Detect which cell encompasses the target text, then output its (X, Y) center coordinate. 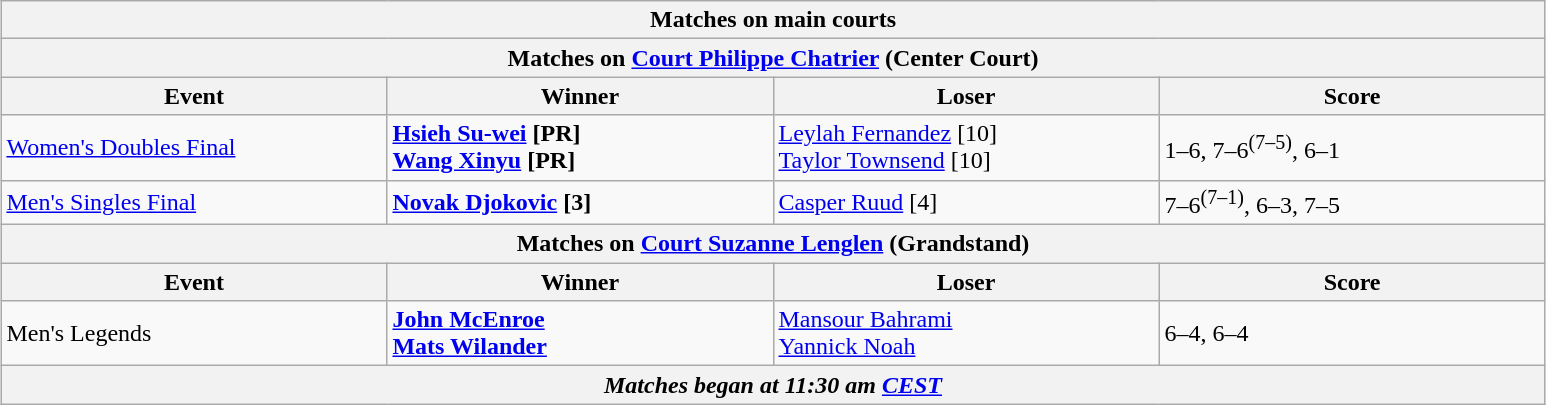
Matches began at 11:30 am CEST (773, 385)
Men's Legends (194, 334)
Hsieh Su-wei [PR] Wang Xinyu [PR] (580, 148)
7–6(7–1), 6–3, 7–5 (1352, 202)
Matches on main courts (773, 20)
6–4, 6–4 (1352, 334)
Matches on Court Philippe Chatrier (Center Court) (773, 58)
Casper Ruud [4] (966, 202)
Men's Singles Final (194, 202)
Mansour Bahrami Yannick Noah (966, 334)
Women's Doubles Final (194, 148)
John McEnroe Mats Wilander (580, 334)
Matches on Court Suzanne Lenglen (Grandstand) (773, 244)
Novak Djokovic [3] (580, 202)
1–6, 7–6(7–5), 6–1 (1352, 148)
Leylah Fernandez [10] Taylor Townsend [10] (966, 148)
